Capture the cell that displays the provided text and extract its [X, Y] central coordinate. 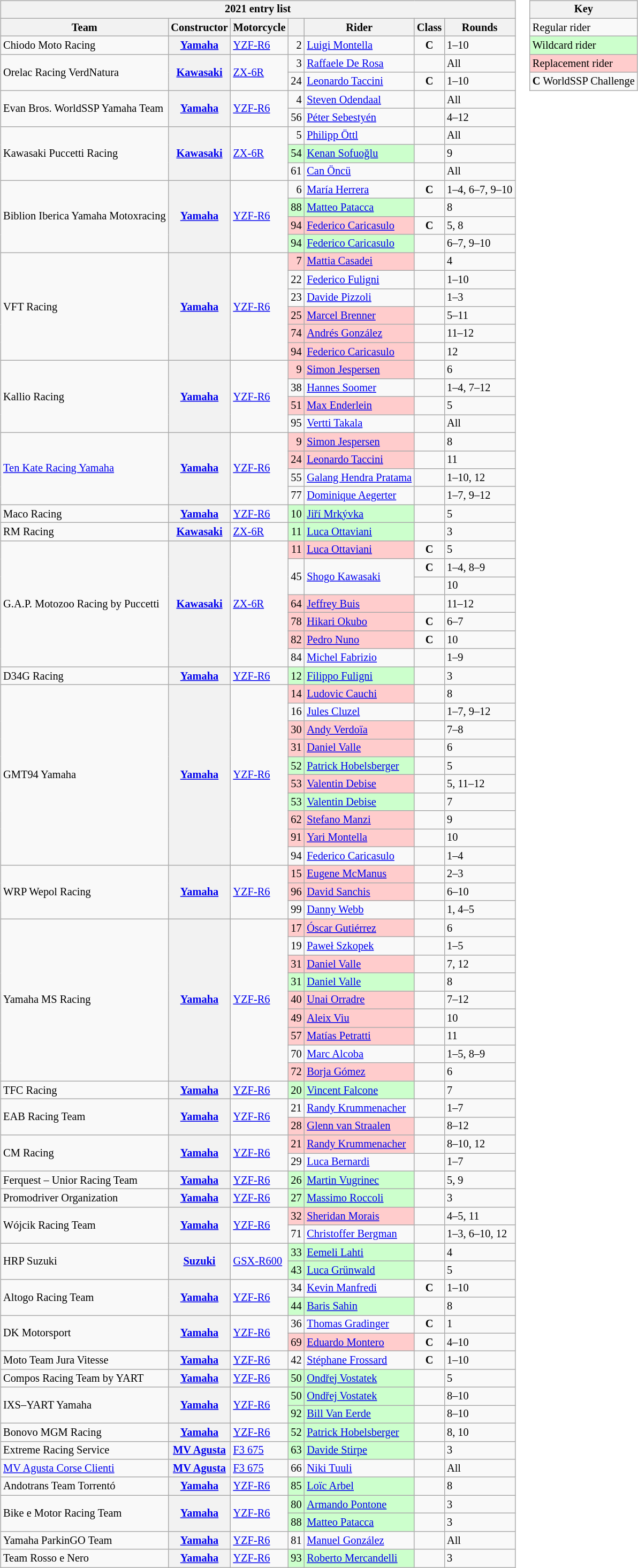
Team Rosso e Nero [85, 1558]
Marcel Brenner [359, 316]
Sheridan Morais [359, 1216]
Matías Petratti [359, 1036]
4–10 [480, 1342]
80 [296, 1504]
23 [296, 298]
Biblion Iberica Yamaha Motoxracing [85, 216]
Luca Grünwald [359, 1270]
Glenn van Straalen [359, 1126]
Michel Fabrizio [359, 658]
GMT94 Yamaha [85, 775]
RM Racing [85, 532]
25 [296, 316]
64 [296, 604]
Péter Sebestyén [359, 118]
36 [296, 1325]
5, 9 [480, 1180]
70 [296, 1054]
Moto Team Jura Vitesse [85, 1360]
Ten Kate Racing Yamaha [85, 469]
Bonovo MGM Racing [85, 1432]
6–10 [480, 892]
72 [296, 1072]
28 [296, 1126]
Martin Vugrinec [359, 1180]
G.A.P. Motozoo Racing by Puccetti [85, 604]
4–12 [480, 118]
Roberto Mercandelli [359, 1558]
EAB Racing Team [85, 1117]
Eduardo Montero [359, 1342]
Compos Racing Team by YART [85, 1379]
66 [296, 1468]
1–9 [480, 658]
Galang Hendra Pratama [359, 478]
2–3 [480, 874]
Manuel González [359, 1540]
1 [480, 1325]
1–10, 12 [480, 478]
Raffaele De Rosa [359, 64]
Can Öncü [359, 172]
Wildcard rider [583, 45]
61 [296, 172]
Andrés González [359, 333]
5, 11–12 [480, 784]
Dominique Aegerter [359, 496]
Hikari Okubo [359, 622]
Key [583, 10]
1–4 [480, 856]
Ludovic Cauchi [359, 694]
Vincent Falcone [359, 1090]
27 [296, 1198]
Kenan Sofuoğlu [359, 154]
26 [296, 1180]
42 [296, 1360]
GSX-R600 [260, 1261]
92 [296, 1414]
Mattia Casadei [359, 262]
74 [296, 333]
MV Agusta Corse Clienti [85, 1468]
Stefano Manzi [359, 820]
5–11 [480, 316]
56 [296, 118]
Kevin Manfredi [359, 1288]
99 [296, 910]
WRP Wepol Racing [85, 892]
55 [296, 478]
HRP Suzuki [85, 1261]
Wójcik Racing Team [85, 1226]
1–4, 8–9 [480, 568]
54 [296, 154]
Rounds [480, 27]
Shogo Kawasaki [359, 577]
Luca Bernardi [359, 1162]
14 [296, 694]
2021 entry list [258, 10]
Aleix Viu [359, 1018]
1–3, 6–10, 12 [480, 1234]
40 [296, 1000]
Davide Stirpe [359, 1450]
32 [296, 1216]
Maco Racing [85, 514]
Paweł Szkopek [359, 946]
Luigi Montella [359, 45]
Suzuki [199, 1261]
Motorcycle [260, 27]
Yamaha MS Racing [85, 1000]
Yari Montella [359, 838]
8–12 [480, 1126]
Replacement rider [583, 64]
D34G Racing [85, 676]
19 [296, 946]
Extreme Racing Service [85, 1450]
Thomas Gradinger [359, 1325]
Eugene McManus [359, 874]
30 [296, 730]
77 [296, 496]
22 [296, 279]
Borja Gómez [359, 1072]
Óscar Gutiérrez [359, 928]
C WorldSSP Challenge [583, 81]
Ferquest – Unior Racing Team [85, 1180]
2 [296, 45]
TFC Racing [85, 1090]
Baris Sahin [359, 1306]
Stéphane Frossard [359, 1360]
49 [296, 1018]
Christoffer Bergman [359, 1234]
95 [296, 424]
Bike e Motor Racing Team [85, 1513]
8–10, 12 [480, 1144]
96 [296, 892]
7, 12 [480, 964]
1–5 [480, 946]
33 [296, 1252]
81 [296, 1540]
Evan Bros. WorldSSP Yamaha Team [85, 108]
CM Racing [85, 1153]
6–7, 9–10 [480, 243]
69 [296, 1342]
1–4, 6–7, 9–10 [480, 189]
Andy Verdoïa [359, 730]
Kawasaki Puccetti Racing [85, 153]
82 [296, 640]
Team [85, 27]
María Herrera [359, 189]
Jeffrey Buis [359, 604]
20 [296, 1090]
84 [296, 658]
78 [296, 622]
Niki Tuuli [359, 1468]
93 [296, 1558]
45 [296, 577]
Pedro Nuno [359, 640]
5, 8 [480, 226]
1–4, 7–12 [480, 387]
DK Motorsport [85, 1334]
71 [296, 1234]
Yamaha ParkinGO Team [85, 1540]
Davide Pizzoli [359, 298]
Promodriver Organization [85, 1198]
62 [296, 820]
Hannes Soomer [359, 387]
Philipp Öttl [359, 135]
44 [296, 1306]
29 [296, 1162]
91 [296, 838]
Kallio Racing [85, 397]
Max Enderlein [359, 406]
Andotrans Team Torrentó [85, 1486]
Steven Odendaal [359, 100]
Bill Van Eerde [359, 1414]
57 [296, 1036]
Vertti Takala [359, 424]
17 [296, 928]
Orelac Racing VerdNatura [85, 73]
7–12 [480, 1000]
51 [296, 406]
38 [296, 387]
1, 4–5 [480, 910]
Armando Pontone [359, 1504]
85 [296, 1486]
Chiodo Moto Racing [85, 45]
Rider [359, 27]
Unai Orradre [359, 1000]
15 [296, 874]
34 [296, 1288]
Jules Cluzel [359, 712]
Danny Webb [359, 910]
VFT Racing [85, 307]
Eemeli Lahti [359, 1252]
1–3 [480, 298]
Filippo Fuligni [359, 676]
Altogo Racing Team [85, 1297]
1–5, 8–9 [480, 1054]
43 [296, 1270]
Loïc Arbel [359, 1486]
David Sanchis [359, 892]
Jiří Mrkývka [359, 514]
Regular rider [583, 27]
4–5, 11 [480, 1216]
Massimo Roccoli [359, 1198]
63 [296, 1450]
7–8 [480, 730]
IXS–YART Yamaha [85, 1405]
Class [429, 27]
8, 10 [480, 1432]
Constructor [199, 27]
6–7 [480, 622]
Federico Fuligni [359, 279]
16 [296, 712]
Marc Alcoba [359, 1054]
